Scan for the cell matching the given text and deliver its (X, Y) coordinate at center. 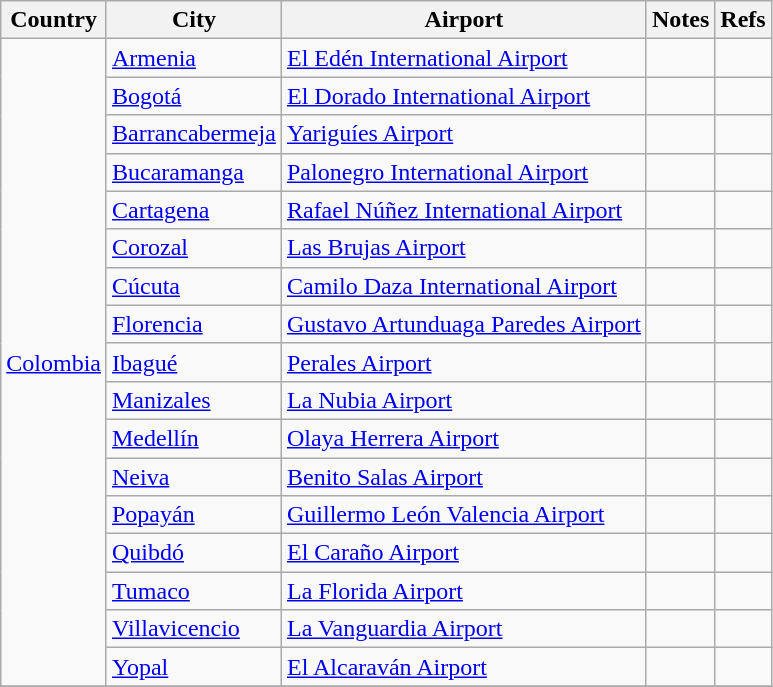
Palonegro International Airport (464, 172)
La Vanguardia Airport (464, 629)
La Florida Airport (464, 591)
Cartagena (194, 210)
El Dorado International Airport (464, 96)
Benito Salas Airport (464, 477)
Quibdó (194, 553)
Colombia (54, 362)
Country (54, 20)
Florencia (194, 324)
Gustavo Artunduaga Paredes Airport (464, 324)
Manizales (194, 400)
Notes (680, 20)
Tumaco (194, 591)
Medellín (194, 438)
Refs (743, 20)
Airport (464, 20)
Las Brujas Airport (464, 248)
Yopal (194, 667)
Villavicencio (194, 629)
Rafael Núñez International Airport (464, 210)
Guillermo León Valencia Airport (464, 515)
Cúcuta (194, 286)
Neiva (194, 477)
Ibagué (194, 362)
Bucaramanga (194, 172)
Olaya Herrera Airport (464, 438)
Perales Airport (464, 362)
City (194, 20)
Bogotá (194, 96)
El Alcaraván Airport (464, 667)
El Edén International Airport (464, 58)
La Nubia Airport (464, 400)
Popayán (194, 515)
Barrancabermeja (194, 134)
Camilo Daza International Airport (464, 286)
El Caraño Airport (464, 553)
Corozal (194, 248)
Armenia (194, 58)
Yariguíes Airport (464, 134)
